Detect which cell encompasses the target text, then output its (X, Y) center coordinate. 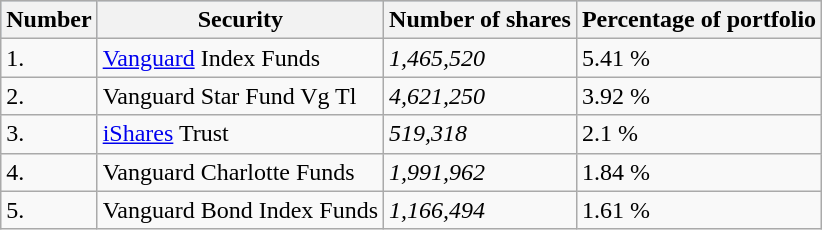
519,318 (480, 134)
3.92 % (698, 96)
2.1 % (698, 134)
1. (49, 58)
1,991,962 (480, 172)
5.41 % (698, 58)
1.61 % (698, 210)
iShares Trust (240, 134)
Vanguard Index Funds (240, 58)
4. (49, 172)
5. (49, 210)
Security (240, 20)
Vanguard Star Fund Vg Tl (240, 96)
1.84 % (698, 172)
1,465,520 (480, 58)
4,621,250 (480, 96)
Number of shares (480, 20)
Percentage of portfolio (698, 20)
1,166,494 (480, 210)
Vanguard Bond Index Funds (240, 210)
2. (49, 96)
Vanguard Charlotte Funds (240, 172)
Number (49, 20)
3. (49, 134)
